Identify which cell holds the provided text, then report its [x, y] central coordinate. 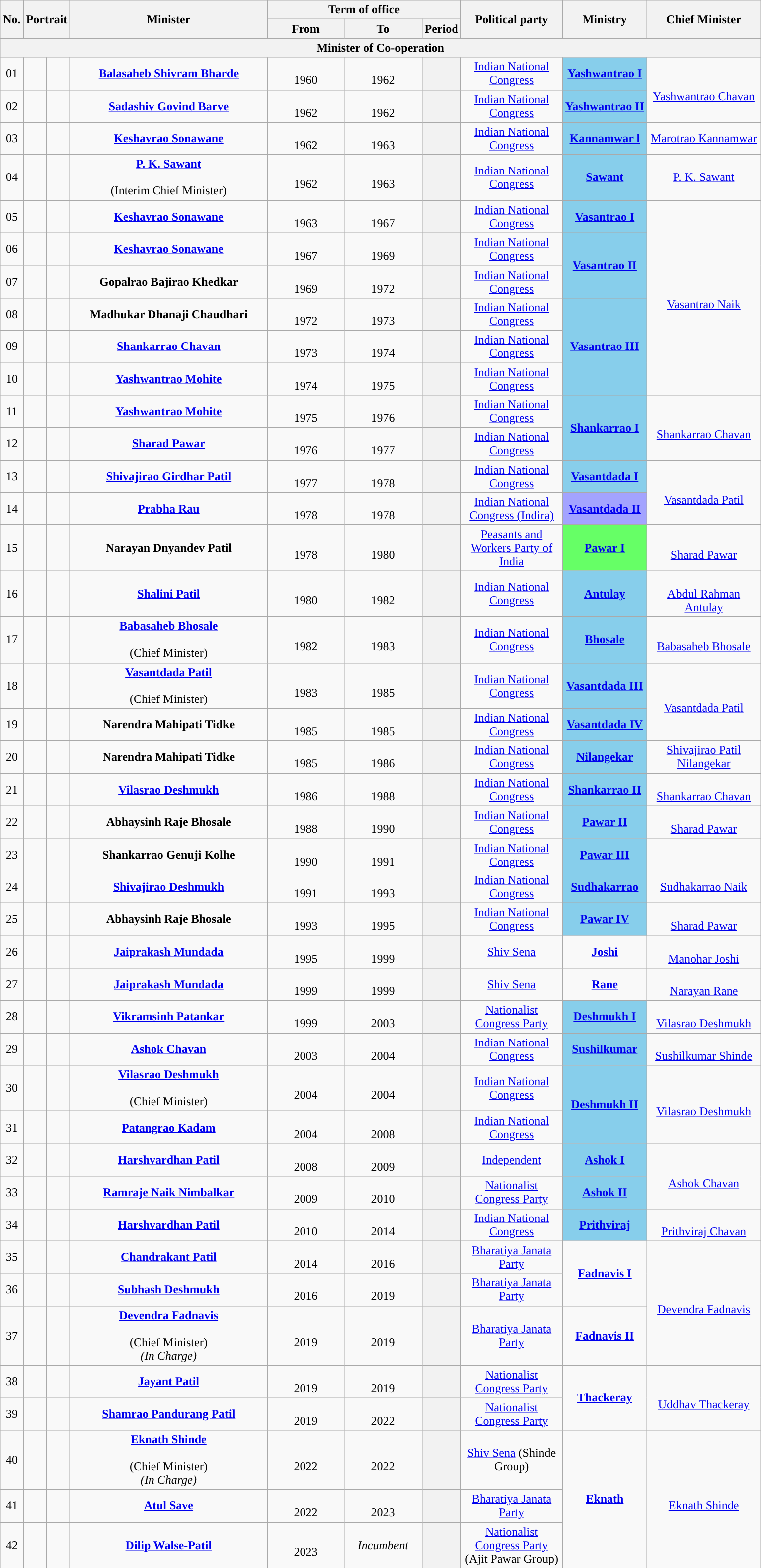
Madhukar Dhanaji Chaudhari [168, 314]
11 [12, 412]
29 [12, 1049]
20 [12, 757]
05 [12, 216]
Pawar III [605, 855]
Devendra Fadnavis [704, 1303]
Vasantdada I [605, 477]
Sudhakarrao [605, 886]
06 [12, 249]
Deshmukh II [605, 1105]
Vasantdada II [605, 509]
17 [12, 640]
Yashwantrao I [605, 74]
27 [12, 984]
Bhosale [605, 640]
Eknath Shinde [704, 1499]
Minister of Co-operation [381, 48]
10 [12, 379]
From [306, 29]
22 [12, 822]
26 [12, 951]
Narayan Rane [704, 984]
Ashok I [605, 1160]
Ministry [605, 19]
09 [12, 346]
Nilangekar [605, 757]
23 [12, 855]
08 [12, 314]
15 [12, 548]
Fadnavis I [605, 1273]
40 [12, 1460]
31 [12, 1128]
Sushilkumar [605, 1049]
Shankarrao I [605, 428]
34 [12, 1224]
39 [12, 1414]
Shankarrao Genuji Kolhe [168, 855]
Shivajirao Deshmukh [168, 886]
Shalini Patil [168, 594]
Prithviraj Chavan [704, 1224]
04 [12, 177]
42 [12, 1545]
Balasaheb Shivram Bharde [168, 74]
Ashok II [605, 1193]
18 [12, 686]
Minister [168, 19]
To [383, 29]
Prabha Rau [168, 509]
Vasantrao I [605, 216]
Shivajirao Patil Nilangekar [704, 757]
Patangrao Kadam [168, 1128]
Vasantdada III [605, 686]
Manohar Joshi [704, 951]
Narayan Dnyandev Patil [168, 548]
Uddhav Thackeray [704, 1397]
16 [12, 594]
Eknath [605, 1499]
Political party [511, 19]
Dilip Walse-Patil [168, 1545]
Vasantdada Patil (Chief Minister) [168, 686]
13 [12, 477]
07 [12, 281]
Pawar I [605, 548]
Sawant [605, 177]
Kannamwar l [605, 139]
Shankarrao II [605, 790]
Babasaheb Bhosale [704, 640]
21 [12, 790]
Nationalist Congress Party (Ajit Pawar Group) [511, 1545]
Term of office [364, 10]
Sadashiv Govind Barve [168, 106]
Jayant Patil [168, 1381]
P. K. Sawant (Interim Chief Minister) [168, 177]
Vasantrao III [605, 346]
Devendra Fadnavis (Chief Minister) (In Charge) [168, 1335]
1960 [306, 74]
Sudhakarrao Naik [704, 886]
Chief Minister [704, 19]
P. K. Sawant [704, 177]
Thackeray [605, 1397]
Deshmukh I [605, 1017]
No. [12, 19]
02 [12, 106]
Gopalrao Bajirao Khedkar [168, 281]
24 [12, 886]
Chandrakant Patil [168, 1257]
Ramraje Naik Nimbalkar [168, 1193]
Period [442, 29]
Yashwantrao II [605, 106]
28 [12, 1017]
Vasantrao Naik [704, 298]
14 [12, 509]
Fadnavis II [605, 1335]
32 [12, 1160]
Independent [511, 1160]
33 [12, 1193]
37 [12, 1335]
Vasantrao II [605, 265]
Subhash Deshmukh [168, 1289]
Joshi [605, 951]
36 [12, 1289]
Shivajirao Girdhar Patil [168, 477]
Antulay [605, 594]
01 [12, 74]
41 [12, 1506]
Prithviraj [605, 1224]
Pawar IV [605, 919]
Pawar II [605, 822]
Marotrao Kannamwar [704, 139]
Yashwantrao Chavan [704, 90]
Portrait [47, 19]
Rane [605, 984]
Shamrao Pandurang Patil [168, 1414]
Sushilkumar Shinde [704, 1049]
Eknath Shinde (Chief Minister) (In Charge) [168, 1460]
19 [12, 725]
Babasaheb Bhosale (Chief Minister) [168, 640]
Shiv Sena (Shinde Group) [511, 1460]
03 [12, 139]
Vilasrao Deshmukh (Chief Minister) [168, 1088]
Indian National Congress (Indira) [511, 509]
Incumbent [383, 1545]
Peasants and Workers Party of India [511, 548]
25 [12, 919]
30 [12, 1088]
Vikramsinh Patankar [168, 1017]
Abdul Rahman Antulay [704, 594]
35 [12, 1257]
38 [12, 1381]
12 [12, 444]
Atul Save [168, 1506]
Vasantdada IV [605, 725]
